Find where the given text appears and provide that cell's center as [X, Y] coordinate. 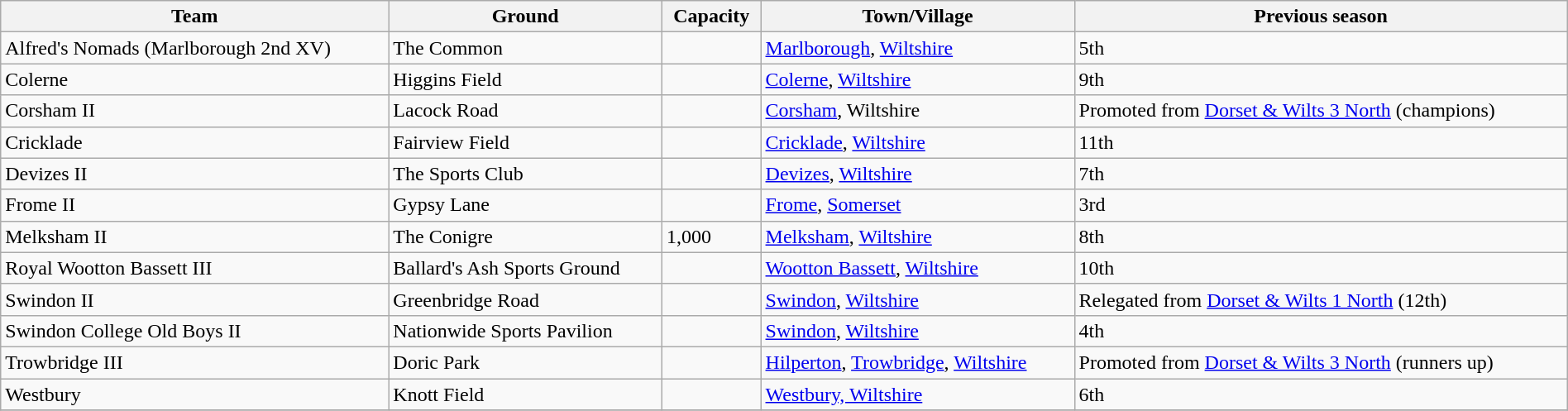
Fairview Field [526, 142]
Westbury [195, 394]
Devizes II [195, 174]
Marlborough, Wiltshire [918, 48]
Greenbridge Road [526, 299]
Colerne, Wiltshire [918, 79]
Town/Village [918, 17]
Corsham II [195, 111]
Cricklade [195, 142]
Melksham II [195, 237]
Capacity [711, 17]
Doric Park [526, 362]
Knott Field [526, 394]
Nationwide Sports Pavilion [526, 331]
6th [1321, 394]
9th [1321, 79]
Alfred's Nomads (Marlborough 2nd XV) [195, 48]
Previous season [1321, 17]
Higgins Field [526, 79]
8th [1321, 237]
Ground [526, 17]
Westbury, Wiltshire [918, 394]
Melksham, Wiltshire [918, 237]
Frome, Somerset [918, 205]
The Sports Club [526, 174]
Team [195, 17]
Ballard's Ash Sports Ground [526, 268]
Trowbridge III [195, 362]
Devizes, Wiltshire [918, 174]
4th [1321, 331]
Swindon II [195, 299]
10th [1321, 268]
Promoted from Dorset & Wilts 3 North (runners up) [1321, 362]
Swindon College Old Boys II [195, 331]
1,000 [711, 237]
Gypsy Lane [526, 205]
5th [1321, 48]
The Common [526, 48]
11th [1321, 142]
Wootton Bassett, Wiltshire [918, 268]
Royal Wootton Bassett III [195, 268]
Corsham, Wiltshire [918, 111]
The Conigre [526, 237]
Cricklade, Wiltshire [918, 142]
Frome II [195, 205]
Relegated from Dorset & Wilts 1 North (12th) [1321, 299]
Hilperton, Trowbridge, Wiltshire [918, 362]
Promoted from Dorset & Wilts 3 North (champions) [1321, 111]
Colerne [195, 79]
7th [1321, 174]
3rd [1321, 205]
Lacock Road [526, 111]
